For the text-containing cell, return its midpoint in [x, y] coordinate format. 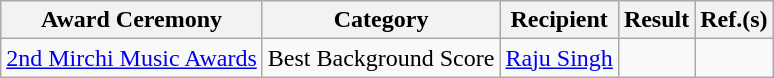
Best Background Score [381, 58]
Raju Singh [559, 58]
Category [381, 20]
Result [656, 20]
Award Ceremony [132, 20]
Recipient [559, 20]
2nd Mirchi Music Awards [132, 58]
Ref.(s) [734, 20]
